Find where the given text appears and provide that cell's center as [X, Y] coordinate. 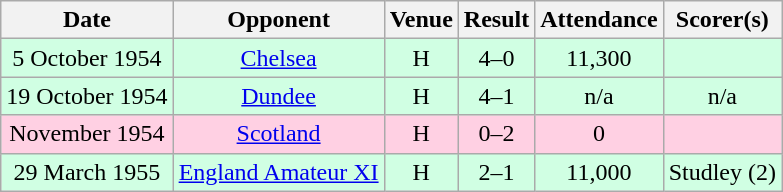
Chelsea [278, 58]
19 October 1954 [87, 96]
November 1954 [87, 134]
2–1 [496, 172]
0–2 [496, 134]
Venue [421, 20]
Studley (2) [722, 172]
England Amateur XI [278, 172]
29 March 1955 [87, 172]
Result [496, 20]
Scotland [278, 134]
4–0 [496, 58]
Date [87, 20]
4–1 [496, 96]
Opponent [278, 20]
5 October 1954 [87, 58]
Dundee [278, 96]
0 [599, 134]
11,000 [599, 172]
Scorer(s) [722, 20]
Attendance [599, 20]
11,300 [599, 58]
